Locate the cell with the specified text and output its [x, y] center coordinate. 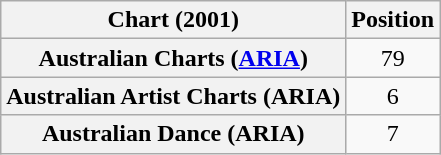
Position [393, 20]
Australian Dance (ARIA) [174, 134]
6 [393, 96]
Australian Artist Charts (ARIA) [174, 96]
7 [393, 134]
Australian Charts (ARIA) [174, 58]
79 [393, 58]
Chart (2001) [174, 20]
